For the text-containing cell, return its midpoint in (x, y) coordinate format. 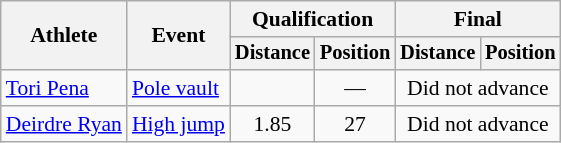
Final (478, 19)
High jump (178, 124)
Deirdre Ryan (64, 124)
— (355, 88)
Pole vault (178, 88)
Athlete (64, 36)
Qualification (312, 19)
1.85 (272, 124)
27 (355, 124)
Event (178, 36)
Tori Pena (64, 88)
